From the cell containing the given text, extract its center point as (X, Y) coordinate. 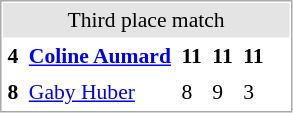
3 (254, 92)
Third place match (146, 20)
Coline Aumard (100, 56)
4 (13, 56)
9 (222, 92)
Gaby Huber (100, 92)
